Return the [x, y] coordinate for the center point of the cell that contains the specified text.  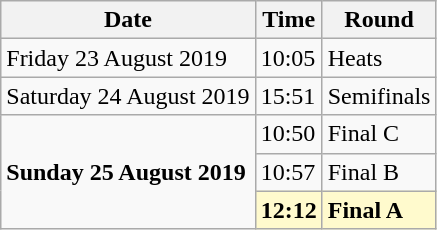
10:50 [288, 134]
Round [379, 20]
10:57 [288, 172]
Heats [379, 58]
Final C [379, 134]
10:05 [288, 58]
Semifinals [379, 96]
15:51 [288, 96]
Final A [379, 210]
Time [288, 20]
12:12 [288, 210]
Saturday 24 August 2019 [128, 96]
Friday 23 August 2019 [128, 58]
Sunday 25 August 2019 [128, 172]
Date [128, 20]
Final B [379, 172]
